Extract the [X, Y] coordinate from the center of the cell holding the provided text.  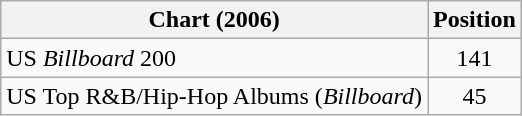
Chart (2006) [214, 20]
US Top R&B/Hip-Hop Albums (Billboard) [214, 96]
141 [475, 58]
US Billboard 200 [214, 58]
Position [475, 20]
45 [475, 96]
